From the cell containing the given text, extract its center point as [X, Y] coordinate. 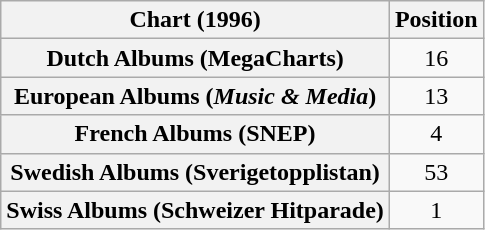
Swedish Albums (Sverigetopplistan) [196, 172]
4 [436, 134]
Position [436, 20]
European Albums (Music & Media) [196, 96]
Dutch Albums (MegaCharts) [196, 58]
16 [436, 58]
Swiss Albums (Schweizer Hitparade) [196, 210]
French Albums (SNEP) [196, 134]
53 [436, 172]
13 [436, 96]
Chart (1996) [196, 20]
1 [436, 210]
